Provide the [x, y] coordinate of the cell's center where the given text is located.  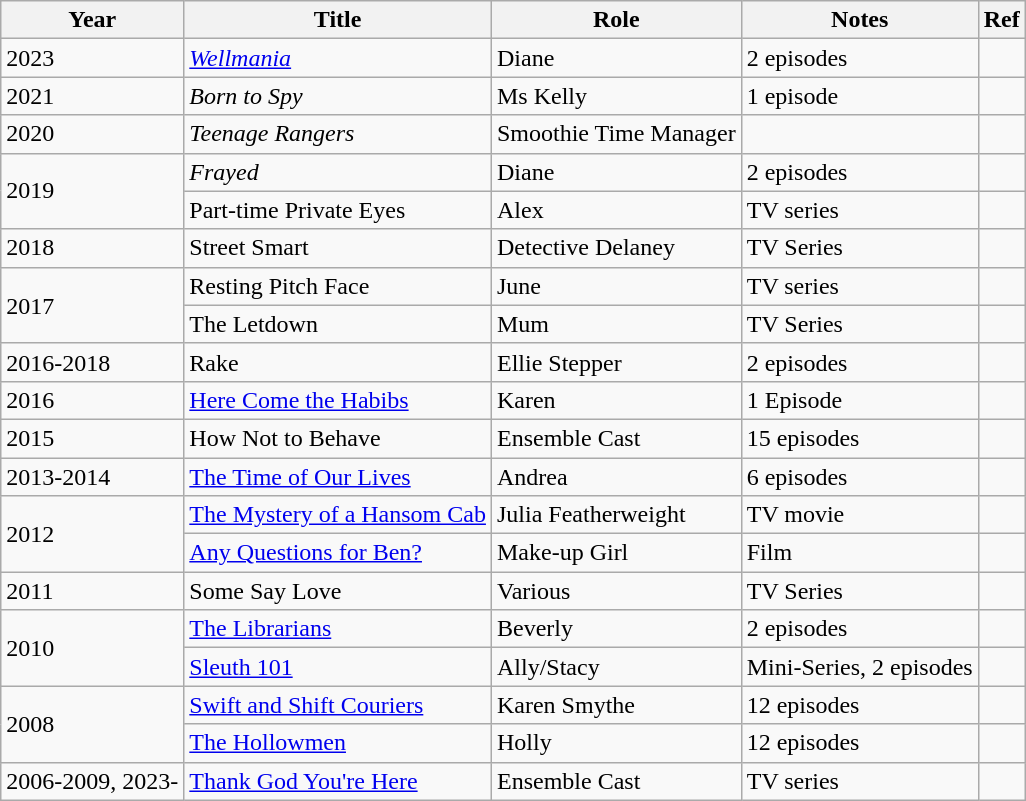
2013-2014 [92, 477]
2016-2018 [92, 362]
How Not to Behave [338, 438]
Title [338, 20]
Ally/Stacy [616, 667]
Alex [616, 210]
1 episode [860, 96]
Any Questions for Ben? [338, 553]
Frayed [338, 172]
2011 [92, 591]
Karen [616, 400]
TV movie [860, 515]
Ref [1002, 20]
Rake [338, 362]
Thank God You're Here [338, 781]
The Mystery of a Hansom Cab [338, 515]
6 episodes [860, 477]
Sleuth 101 [338, 667]
2010 [92, 648]
Part-time Private Eyes [338, 210]
Born to Spy [338, 96]
The Librarians [338, 629]
2008 [92, 724]
Mum [616, 324]
Resting Pitch Face [338, 286]
Film [860, 553]
Make-up Girl [616, 553]
Swift and Shift Couriers [338, 705]
Role [616, 20]
Teenage Rangers [338, 134]
Here Come the Habibs [338, 400]
2019 [92, 191]
The Time of Our Lives [338, 477]
Smoothie Time Manager [616, 134]
2017 [92, 305]
Some Say Love [338, 591]
2015 [92, 438]
Karen Smythe [616, 705]
2016 [92, 400]
2018 [92, 248]
15 episodes [860, 438]
2020 [92, 134]
2023 [92, 58]
Various [616, 591]
The Letdown [338, 324]
2021 [92, 96]
The Hollowmen [338, 743]
Detective Delaney [616, 248]
Ms Kelly [616, 96]
2006-2009, 2023- [92, 781]
Street Smart [338, 248]
1 Episode [860, 400]
Beverly [616, 629]
June [616, 286]
Julia Featherweight [616, 515]
Ellie Stepper [616, 362]
Wellmania [338, 58]
Andrea [616, 477]
Year [92, 20]
Notes [860, 20]
Holly [616, 743]
2012 [92, 534]
Mini-Series, 2 episodes [860, 667]
